Return [X, Y] of the center of cell containing provided text 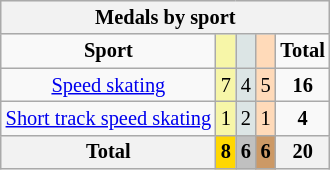
8 [226, 152]
20 [303, 152]
2 [246, 118]
Medals by sport [166, 17]
Sport [108, 51]
16 [303, 85]
Speed skating [108, 85]
Short track speed skating [108, 118]
7 [226, 85]
5 [266, 85]
